Identify which cell holds the provided text, then report its (X, Y) central coordinate. 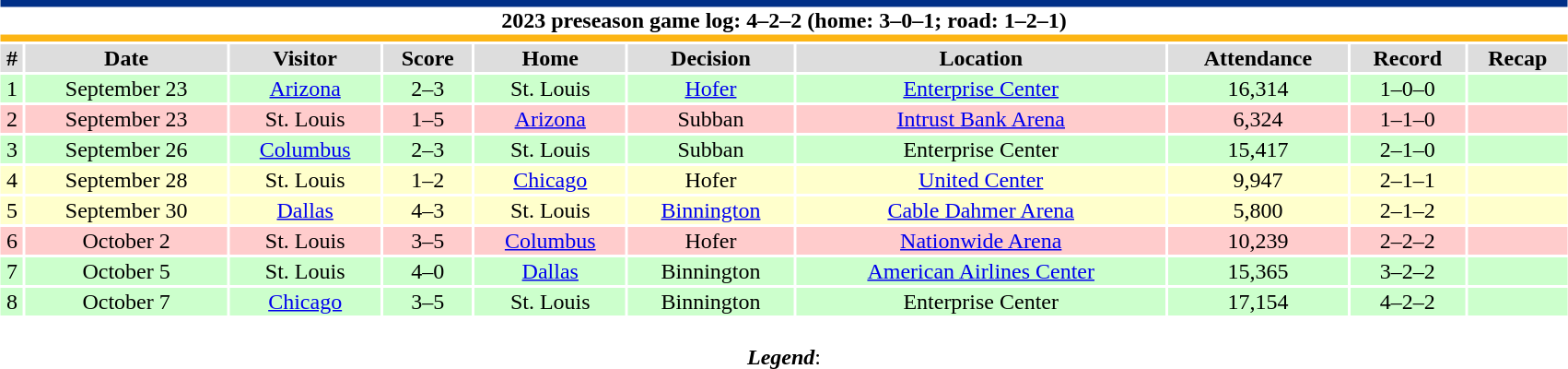
1–1–0 (1408, 119)
6 (12, 241)
Nationwide Arena (981, 241)
2–1–2 (1408, 210)
15,417 (1258, 149)
United Center (981, 180)
October 2 (126, 241)
16,314 (1258, 89)
6,324 (1258, 119)
Intrust Bank Arena (981, 119)
Decision (711, 58)
Home (550, 58)
September 26 (126, 149)
September 28 (126, 180)
Attendance (1258, 58)
2 (12, 119)
9,947 (1258, 180)
10,239 (1258, 241)
5 (12, 210)
15,365 (1258, 271)
2–1–0 (1408, 149)
5,800 (1258, 210)
17,154 (1258, 302)
Score (427, 58)
# (12, 58)
4–3 (427, 210)
1 (12, 89)
4–0 (427, 271)
1–2 (427, 180)
3 (12, 149)
1–5 (427, 119)
2–1–1 (1408, 180)
October 5 (126, 271)
2023 preseason game log: 4–2–2 (home: 3–0–1; road: 1–2–1) (784, 20)
8 (12, 302)
Date (126, 58)
4–2–2 (1408, 302)
3–2–2 (1408, 271)
4 (12, 180)
September 30 (126, 210)
7 (12, 271)
Visitor (305, 58)
October 7 (126, 302)
Location (981, 58)
1–0–0 (1408, 89)
Cable Dahmer Arena (981, 210)
2–2–2 (1408, 241)
Recap (1517, 58)
American Airlines Center (981, 271)
Record (1408, 58)
